Return [X, Y] of the center of cell containing provided text 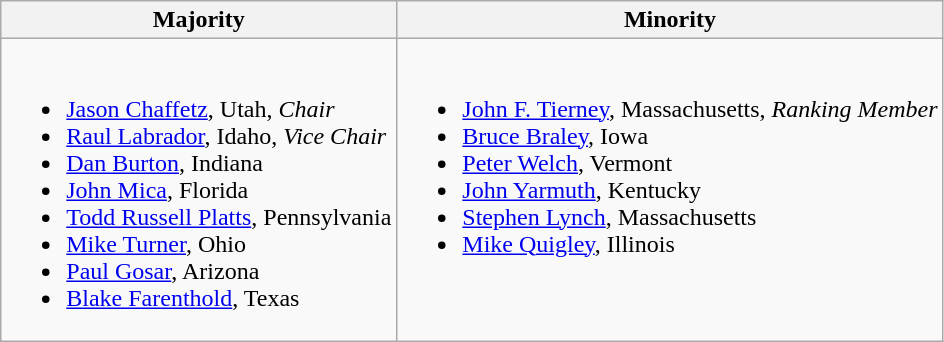
Majority [199, 20]
Minority [670, 20]
